From the cell containing the given text, extract its center point as [x, y] coordinate. 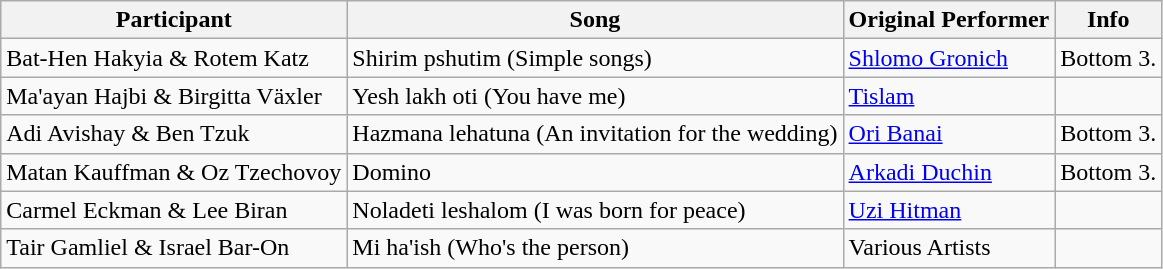
Info [1108, 20]
Ori Banai [949, 134]
Carmel Eckman & Lee Biran [174, 210]
Shirim pshutim (Simple songs) [595, 58]
Tislam [949, 96]
Shlomo Gronich [949, 58]
Ma'ayan Hajbi & Birgitta Växler [174, 96]
Original Performer [949, 20]
Participant [174, 20]
Mi ha'ish (Who's the person) [595, 248]
Various Artists [949, 248]
Tair Gamliel & Israel Bar-On [174, 248]
Noladeti leshalom (I was born for peace) [595, 210]
Hazmana lehatuna (An invitation for the wedding) [595, 134]
Yesh lakh oti (You have me) [595, 96]
Arkadi Duchin [949, 172]
Bat-Hen Hakyia & Rotem Katz [174, 58]
Matan Kauffman & Oz Tzechovoy [174, 172]
Song [595, 20]
Uzi Hitman [949, 210]
Domino [595, 172]
Adi Avishay & Ben Tzuk [174, 134]
